Identify which cell holds the provided text, then report its (x, y) central coordinate. 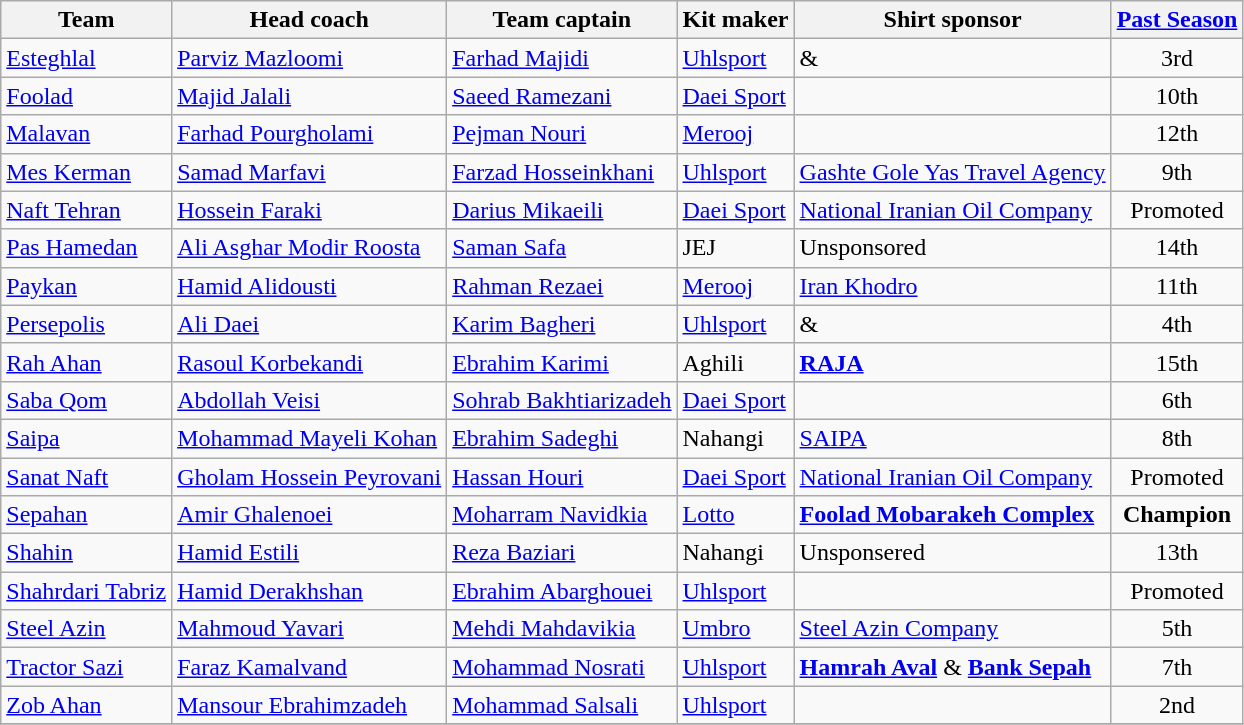
Mohammad Salsali (562, 705)
Persepolis (86, 324)
6th (1177, 400)
Saba Qom (86, 400)
Hamid Alidousti (310, 286)
Team captain (562, 20)
Zob Ahan (86, 705)
Esteghlal (86, 58)
Ebrahim Sadeghi (562, 438)
Saman Safa (562, 248)
14th (1177, 248)
7th (1177, 667)
SAIPA (952, 438)
11th (1177, 286)
12th (1177, 134)
Head coach (310, 20)
Tractor Sazi (86, 667)
Farhad Pourgholami (310, 134)
Foolad Mobarakeh Complex (952, 515)
Champion (1177, 515)
Gashte Gole Yas Travel Agency (952, 172)
Darius Mikaeili (562, 210)
Steel Azin (86, 629)
Rah Ahan (86, 362)
Gholam Hossein Peyrovani (310, 477)
Mohammad Nosrati (562, 667)
Hamid Estili (310, 553)
Mansour Ebrahimzadeh (310, 705)
Rasoul Korbekandi (310, 362)
Farhad Majidi (562, 58)
Majid Jalali (310, 96)
JEJ (736, 248)
Karim Bagheri (562, 324)
Foolad (86, 96)
3rd (1177, 58)
9th (1177, 172)
Steel Azin Company (952, 629)
Saeed Ramezani (562, 96)
Hamrah Aval & Bank Sepah (952, 667)
Sohrab Bakhtiarizadeh (562, 400)
Farzad Hosseinkhani (562, 172)
Moharram Navidkia (562, 515)
Amir Ghalenoei (310, 515)
Reza Baziari (562, 553)
Ali Asghar Modir Roosta (310, 248)
10th (1177, 96)
Pejman Nouri (562, 134)
Team (86, 20)
Parviz Mazloomi (310, 58)
2nd (1177, 705)
Mahmoud Yavari (310, 629)
Lotto (736, 515)
Umbro (736, 629)
Naft Tehran (86, 210)
Shirt sponsor (952, 20)
Unsponsered (952, 553)
Hossein Faraki (310, 210)
Kit maker (736, 20)
Aghili (736, 362)
Mohammad Mayeli Kohan (310, 438)
Unsponsored (952, 248)
Faraz Kamalvand (310, 667)
Iran Khodro (952, 286)
Shahin (86, 553)
Rahman Rezaei (562, 286)
Sanat Naft (86, 477)
Saipa (86, 438)
8th (1177, 438)
Hassan Houri (562, 477)
Past Season (1177, 20)
Shahrdari Tabriz (86, 591)
Sepahan (86, 515)
Ebrahim Abarghouei (562, 591)
4th (1177, 324)
Hamid Derakhshan (310, 591)
Paykan (86, 286)
Ebrahim Karimi (562, 362)
Abdollah Veisi (310, 400)
15th (1177, 362)
Ali Daei (310, 324)
Malavan (86, 134)
Mes Kerman (86, 172)
5th (1177, 629)
Pas Hamedan (86, 248)
RAJA (952, 362)
Mehdi Mahdavikia (562, 629)
Samad Marfavi (310, 172)
13th (1177, 553)
